From the cell containing the given text, extract its center point as (X, Y) coordinate. 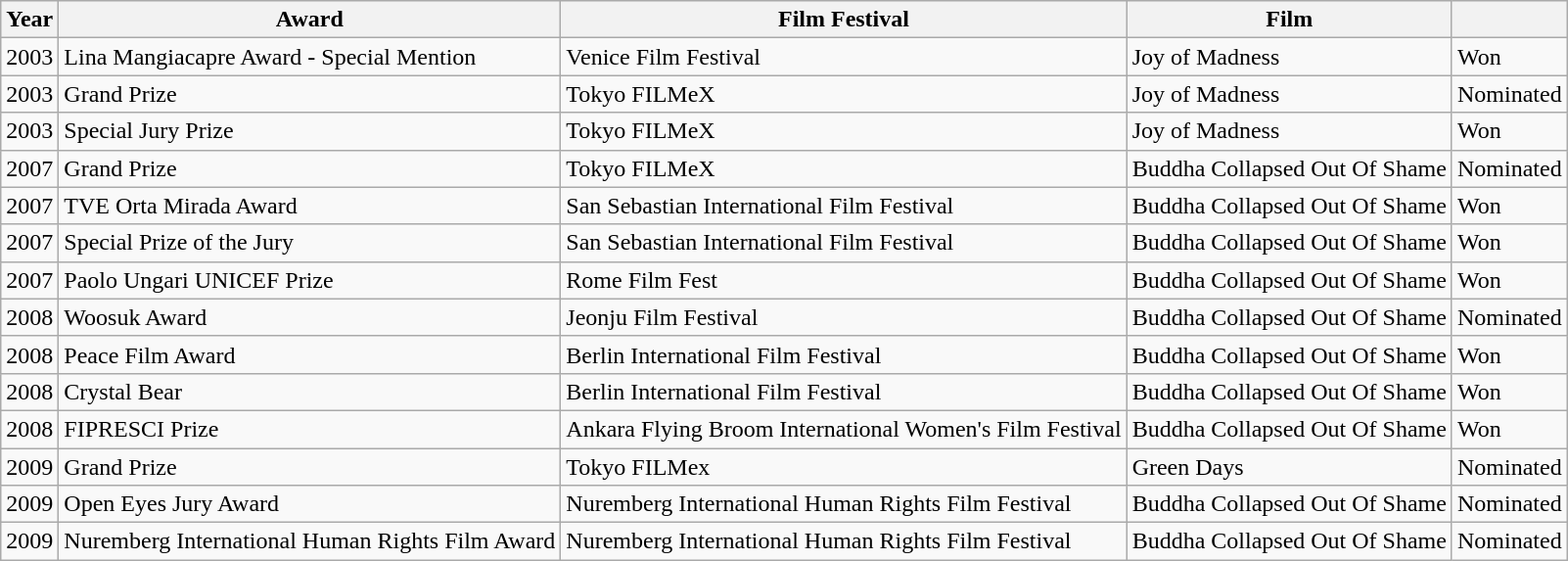
Jeonju Film Festival (844, 317)
FIPRESCI Prize (309, 429)
Rome Film Fest (844, 280)
Paolo Ungari UNICEF Prize (309, 280)
TVE Orta Mirada Award (309, 206)
Open Eyes Jury Award (309, 504)
Year (29, 20)
Award (309, 20)
Film (1289, 20)
Tokyo FILMex (844, 467)
Ankara Flying Broom International Women's Film Festival (844, 429)
Lina Mangiacapre Award - Special Mention (309, 57)
Crystal Bear (309, 392)
Special Prize of the Jury (309, 243)
Venice Film Festival (844, 57)
Green Days (1289, 467)
Woosuk Award (309, 317)
Peace Film Award (309, 354)
Nuremberg International Human Rights Film Award (309, 541)
Film Festival (844, 20)
Special Jury Prize (309, 131)
